Extract the (x, y) coordinate from the center of the cell holding the provided text.  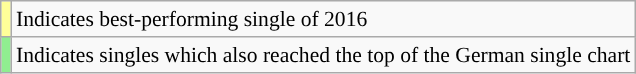
Indicates singles which also reached the top of the German single chart (324, 55)
Indicates best-performing single of 2016 (324, 19)
